Extract the (x, y) coordinate from the center of the cell holding the provided text.  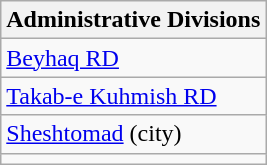
Sheshtomad (city) (134, 134)
Administrative Divisions (134, 20)
Takab-e Kuhmish RD (134, 96)
Beyhaq RD (134, 58)
